From the cell containing the given text, extract its center point as [X, Y] coordinate. 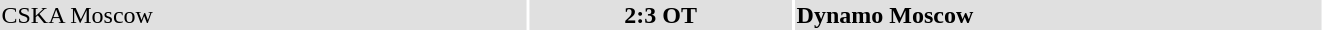
2:3 OT [660, 15]
Dynamo Moscow [1058, 15]
CSKA Moscow [263, 15]
